Locate the cell with the specified text and output its (x, y) center coordinate. 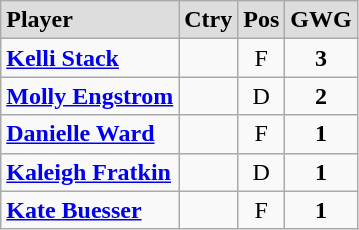
Kaleigh Fratkin (90, 172)
3 (321, 58)
Molly Engstrom (90, 96)
Danielle Ward (90, 134)
Player (90, 20)
Pos (262, 20)
Kelli Stack (90, 58)
GWG (321, 20)
Ctry (208, 20)
2 (321, 96)
Kate Buesser (90, 210)
